Find where the given text appears and provide that cell's center as [X, Y] coordinate. 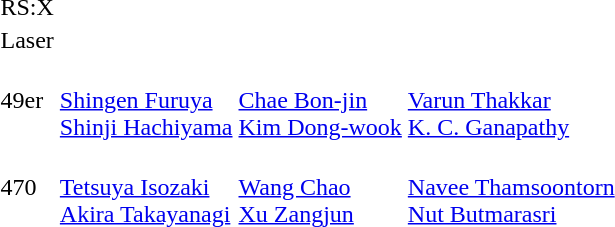
Chae Bon-jinKim Dong-wook [320, 100]
Shingen FuruyaShinji Hachiyama [146, 100]
